Output the (X, Y) coordinate of the center of the cell containing the given text.  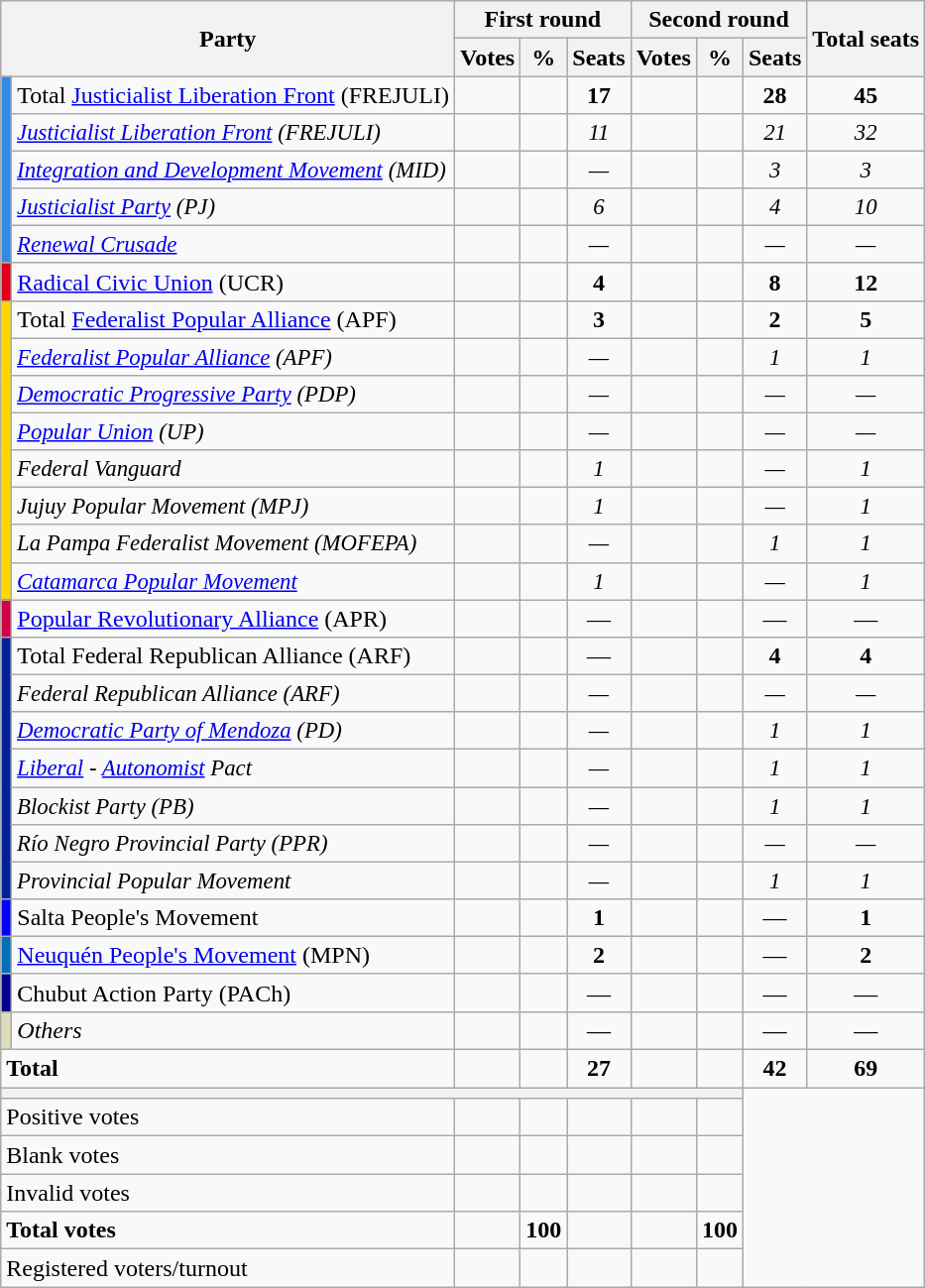
Registered voters/turnout (228, 1268)
12 (867, 282)
Invalid votes (228, 1193)
Justicialist Liberation Front (FREJULI) (234, 133)
69 (867, 1069)
Neuquén People's Movement (MPN) (234, 955)
Blank votes (228, 1155)
Total seats (867, 39)
11 (599, 133)
Others (234, 1030)
5 (867, 319)
Federal Republican Alliance (ARF) (234, 694)
Popular Union (UP) (234, 432)
27 (599, 1069)
Democratic Party of Mendoza (PD) (234, 731)
Liberal - Autonomist Pact (234, 768)
17 (599, 95)
Total Federalist Popular Alliance (APF) (234, 319)
Popular Revolutionary Alliance (APR) (234, 619)
Federal Vanguard (234, 469)
45 (867, 95)
Integration and Development Movement (MID) (234, 171)
Jujuy Popular Movement (MPJ) (234, 507)
10 (867, 207)
Radical Civic Union (UCR) (234, 282)
Total (228, 1069)
21 (774, 133)
Total Federal Republican Alliance (ARF) (234, 656)
Salta People's Movement (234, 917)
La Pampa Federalist Movement (MOFEPA) (234, 543)
Total Justicialist Liberation Front (FREJULI) (234, 95)
Blockist Party (PB) (234, 806)
28 (774, 95)
Party (228, 39)
Catamarca Popular Movement (234, 581)
8 (774, 282)
Federalist Popular Alliance (APF) (234, 357)
Positive votes (228, 1117)
First round (543, 20)
Total votes (228, 1230)
Provincial Popular Movement (234, 880)
Second round (719, 20)
Justicialist Party (PJ) (234, 207)
Río Negro Provincial Party (PPR) (234, 843)
Democratic Progressive Party (PDP) (234, 395)
42 (774, 1069)
32 (867, 133)
Renewal Crusade (234, 245)
6 (599, 207)
Chubut Action Party (PACh) (234, 993)
